Find where the given text appears and provide that cell's center as [X, Y] coordinate. 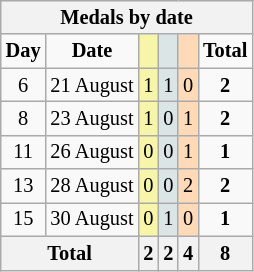
4 [188, 253]
26 August [92, 152]
Medals by date [127, 17]
Date [92, 51]
23 August [92, 118]
11 [24, 152]
30 August [92, 219]
13 [24, 186]
6 [24, 85]
Day [24, 51]
28 August [92, 186]
15 [24, 219]
21 August [92, 85]
